Detect which cell encompasses the target text, then output its [x, y] center coordinate. 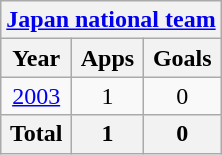
Apps [108, 58]
Year [36, 58]
Japan national team [111, 20]
Total [36, 134]
Goals [182, 58]
2003 [36, 96]
